Determine the [X, Y] coordinate at the center of the cell enclosing the given text.  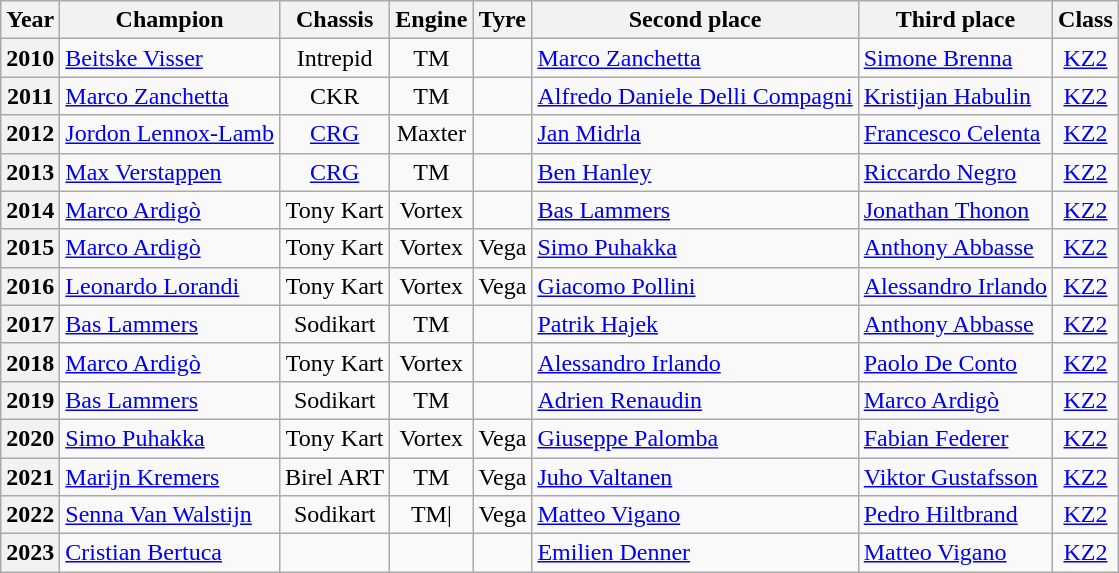
Champion [170, 20]
2014 [30, 210]
2010 [30, 58]
Fabian Federer [955, 438]
Simone Brenna [955, 58]
2022 [30, 515]
Jordon Lennox-Lamb [170, 134]
2013 [30, 172]
2019 [30, 400]
Tyre [502, 20]
Jonathan Thonon [955, 210]
Chassis [334, 20]
2020 [30, 438]
Third place [955, 20]
Maxter [432, 134]
2015 [30, 248]
2016 [30, 286]
Paolo De Conto [955, 362]
Viktor Gustafsson [955, 477]
CKR [334, 96]
Ben Hanley [695, 172]
Year [30, 20]
Senna Van Walstijn [170, 515]
Leonardo Lorandi [170, 286]
2023 [30, 553]
Intrepid [334, 58]
Marijn Kremers [170, 477]
Kristijan Habulin [955, 96]
2018 [30, 362]
2012 [30, 134]
Riccardo Negro [955, 172]
Emilien Denner [695, 553]
Engine [432, 20]
Max Verstappen [170, 172]
Cristian Bertuca [170, 553]
2017 [30, 324]
Giacomo Pollini [695, 286]
2011 [30, 96]
Second place [695, 20]
Class [1086, 20]
Giuseppe Palomba [695, 438]
Juho Valtanen [695, 477]
Beitske Visser [170, 58]
Alfredo Daniele Delli Compagni [695, 96]
TM| [432, 515]
Pedro Hiltbrand [955, 515]
Francesco Celenta [955, 134]
2021 [30, 477]
Birel ART [334, 477]
Jan Midrla [695, 134]
Patrik Hajek [695, 324]
Adrien Renaudin [695, 400]
